Search for the cell housing the specified text and yield its [X, Y] center coordinate. 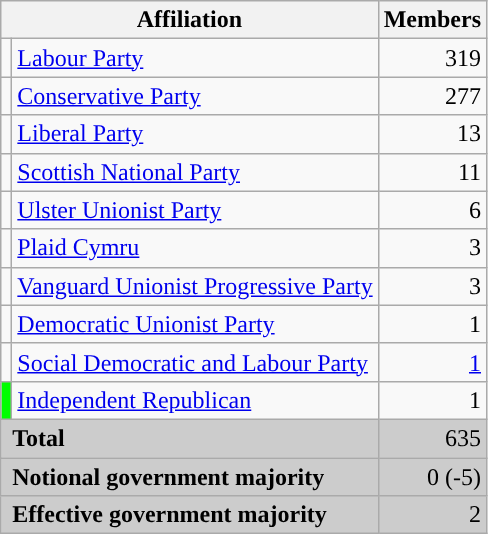
Affiliation [190, 20]
0 (-5) [432, 477]
Notional government majority [190, 477]
Liberal Party [195, 134]
6 [432, 210]
Conservative Party [195, 96]
Vanguard Unionist Progressive Party [195, 286]
13 [432, 134]
Plaid Cymru [195, 248]
Members [432, 20]
635 [432, 438]
Social Democratic and Labour Party [195, 362]
Effective government majority [190, 515]
Independent Republican [195, 400]
Total [190, 438]
Democratic Unionist Party [195, 324]
Ulster Unionist Party [195, 210]
Labour Party [195, 58]
Scottish National Party [195, 172]
277 [432, 96]
319 [432, 58]
11 [432, 172]
2 [432, 515]
